Provide the [X, Y] coordinate of the cell's center where the given text is located.  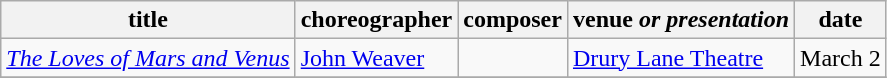
John Weaver [376, 58]
Drury Lane Theatre [680, 58]
title [148, 20]
date [841, 20]
composer [513, 20]
choreographer [376, 20]
The Loves of Mars and Venus [148, 58]
March 2 [841, 58]
venue or presentation [680, 20]
